Find where the given text appears and provide that cell's center as [x, y] coordinate. 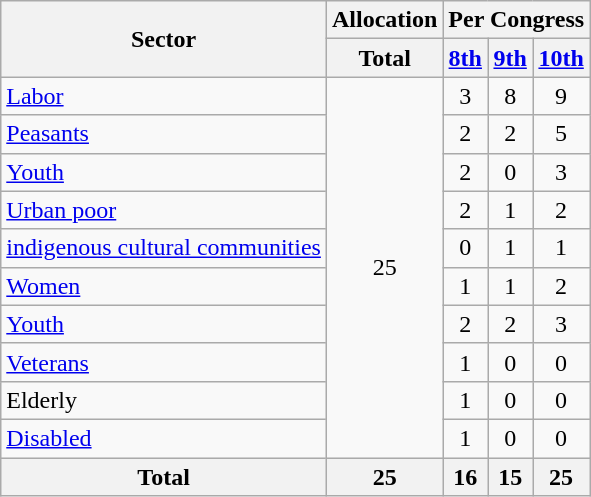
15 [510, 477]
Urban poor [164, 210]
9 [562, 96]
Women [164, 286]
16 [466, 477]
Per Congress [516, 20]
Veterans [164, 362]
indigenous cultural communities [164, 248]
Labor [164, 96]
8th [466, 58]
5 [562, 134]
Allocation [384, 20]
9th [510, 58]
Peasants [164, 134]
10th [562, 58]
Disabled [164, 438]
Sector [164, 39]
8 [510, 96]
Elderly [164, 400]
